Provide the (X, Y) coordinate of the cell's center where the given text is located.  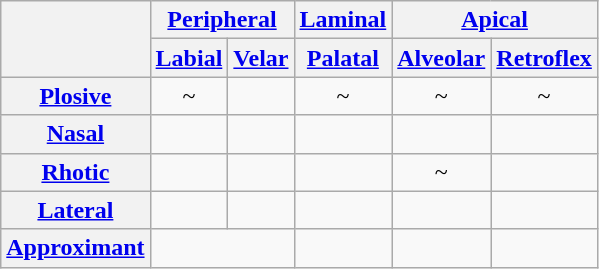
Rhotic (76, 172)
Nasal (76, 134)
Velar (261, 58)
Apical (495, 20)
Labial (189, 58)
Approximant (76, 248)
Plosive (76, 96)
Retroflex (544, 58)
Laminal (343, 20)
Peripheral (222, 20)
Alveolar (442, 58)
Lateral (76, 210)
Palatal (343, 58)
